Detect which cell encompasses the target text, then output its [X, Y] center coordinate. 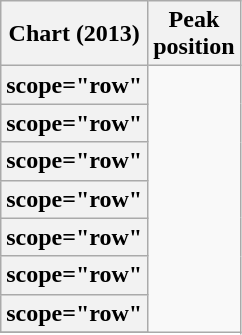
Peakposition [194, 34]
Chart (2013) [74, 34]
